Output the [x, y] coordinate of the center of the cell containing the given text.  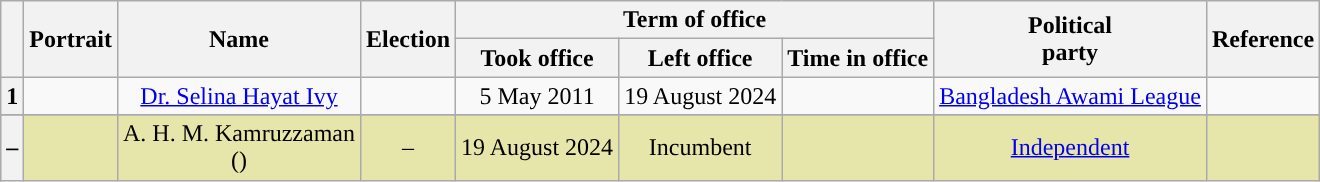
Dr. Selina Hayat Ivy [238, 96]
Name [238, 39]
Took office [538, 58]
Incumbent [700, 148]
Bangladesh Awami League [1070, 96]
Left office [700, 58]
Independent [1070, 148]
A. H. M. Kamruzzaman() [238, 148]
Election [408, 39]
5 May 2011 [538, 96]
Term of office [695, 20]
1 [12, 96]
Portrait [71, 39]
Political party [1070, 39]
Time in office [858, 58]
Reference [1262, 39]
